Extract the [X, Y] coordinate from the center of the cell holding the provided text.  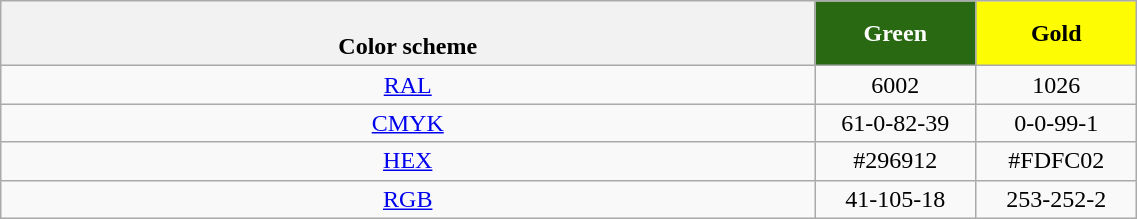
6002 [896, 85]
61-0-82-39 [896, 123]
1026 [1056, 85]
253-252-2 [1056, 199]
Gold [1056, 34]
#FDFC02 [1056, 161]
CMYK [408, 123]
41-105-18 [896, 199]
0-0-99-1 [1056, 123]
RGB [408, 199]
RAL [408, 85]
#296912 [896, 161]
Color scheme [408, 34]
HEX [408, 161]
Green [896, 34]
